Return the [x, y] coordinate for the center point of the cell that contains the specified text.  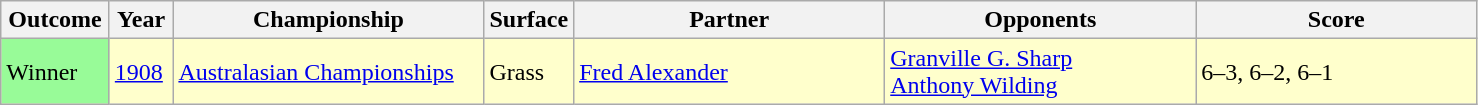
Championship [328, 20]
Year [141, 20]
6–3, 6–2, 6–1 [1336, 72]
Australasian Championships [328, 72]
Grass [529, 72]
Winner [56, 72]
1908 [141, 72]
Opponents [1040, 20]
Surface [529, 20]
Fred Alexander [730, 72]
Outcome [56, 20]
Granville G. Sharp Anthony Wilding [1040, 72]
Score [1336, 20]
Partner [730, 20]
